Output the [x, y] coordinate of the center of the cell containing the given text.  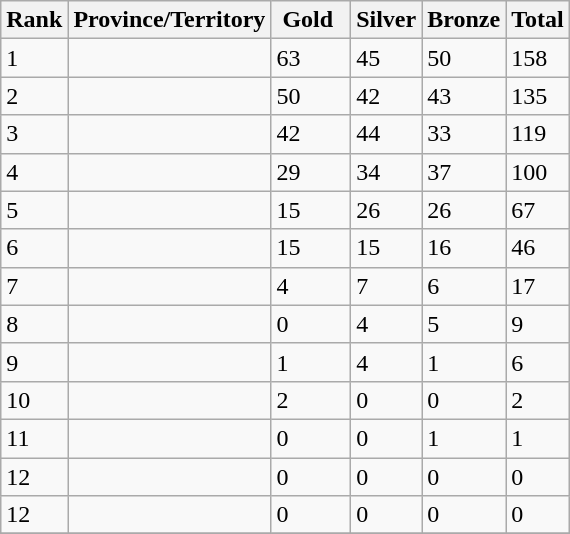
34 [386, 172]
Total [538, 20]
Province/Territory [170, 20]
135 [538, 96]
46 [538, 248]
45 [386, 58]
8 [34, 324]
Gold [311, 20]
63 [311, 58]
Silver [386, 20]
3 [34, 134]
Rank [34, 20]
44 [386, 134]
37 [464, 172]
17 [538, 286]
158 [538, 58]
33 [464, 134]
43 [464, 96]
119 [538, 134]
11 [34, 438]
67 [538, 210]
16 [464, 248]
29 [311, 172]
100 [538, 172]
10 [34, 400]
Bronze [464, 20]
